Extract the [X, Y] coordinate from the center of the cell holding the provided text.  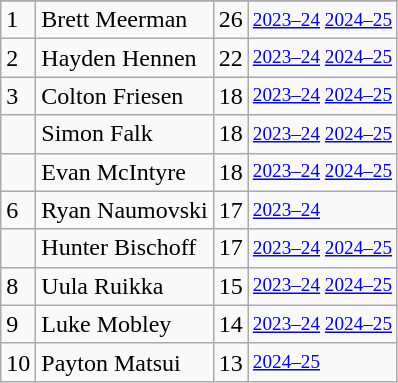
1 [18, 20]
Payton Matsui [124, 362]
2024–25 [322, 362]
3 [18, 96]
9 [18, 324]
Brett Meerman [124, 20]
2 [18, 58]
15 [230, 286]
13 [230, 362]
22 [230, 58]
Simon Falk [124, 134]
Colton Friesen [124, 96]
26 [230, 20]
Hayden Hennen [124, 58]
Luke Mobley [124, 324]
2023–24 [322, 210]
6 [18, 210]
Evan McIntyre [124, 172]
14 [230, 324]
Hunter Bischoff [124, 248]
Ryan Naumovski [124, 210]
8 [18, 286]
10 [18, 362]
Uula Ruikka [124, 286]
